Return (X, Y) of the center of cell containing provided text 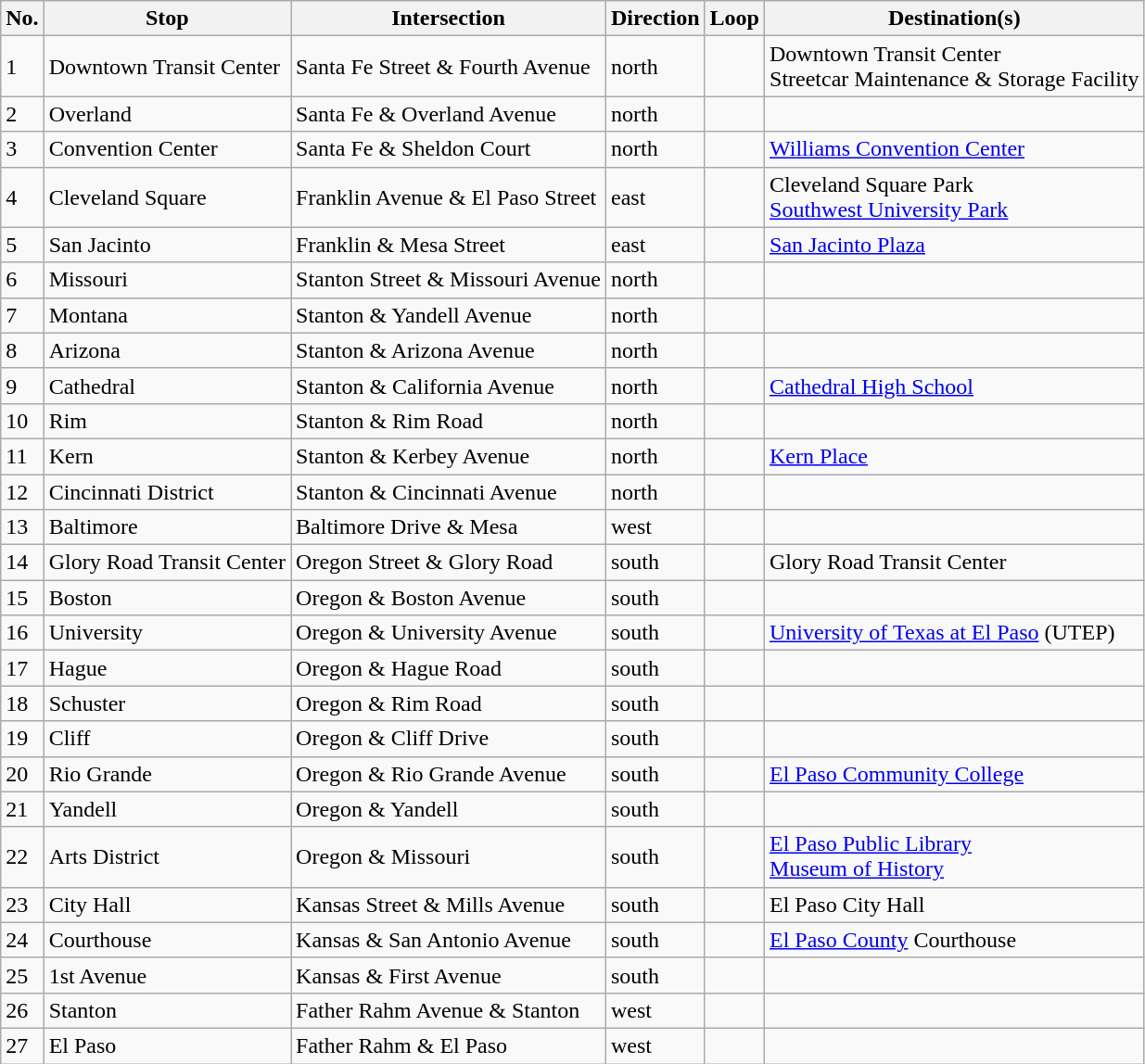
Missouri (167, 280)
16 (22, 633)
1 (22, 67)
El Paso Public LibraryMuseum of History (955, 856)
19 (22, 739)
21 (22, 809)
Oregon & Cliff Drive (449, 739)
10 (22, 421)
Williams Convention Center (955, 149)
Courthouse (167, 940)
El Paso Community College (955, 774)
22 (22, 856)
Baltimore Drive & Mesa (449, 527)
Stanton & Yandell Avenue (449, 315)
Kansas & San Antonio Avenue (449, 940)
8 (22, 350)
3 (22, 149)
2 (22, 114)
Santa Fe Street & Fourth Avenue (449, 67)
Santa Fe & Sheldon Court (449, 149)
Oregon & Rio Grande Avenue (449, 774)
13 (22, 527)
Cliff (167, 739)
Rim (167, 421)
Overland (167, 114)
Cleveland Square ParkSouthwest University Park (955, 196)
Cincinnati District (167, 492)
1st Avenue (167, 975)
El Paso (167, 1045)
Rio Grande (167, 774)
4 (22, 196)
Kansas & First Avenue (449, 975)
Loop (734, 19)
Baltimore (167, 527)
17 (22, 668)
23 (22, 905)
Yandell (167, 809)
26 (22, 1010)
7 (22, 315)
Franklin Avenue & El Paso Street (449, 196)
Stanton & Cincinnati Avenue (449, 492)
24 (22, 940)
Cathedral High School (955, 386)
Arizona (167, 350)
Father Rahm & El Paso (449, 1045)
San Jacinto (167, 245)
University (167, 633)
Kern (167, 456)
Direction (655, 19)
Oregon & Hague Road (449, 668)
27 (22, 1045)
15 (22, 598)
20 (22, 774)
Oregon & Yandell (449, 809)
Destination(s) (955, 19)
Cathedral (167, 386)
University of Texas at El Paso (UTEP) (955, 633)
Stanton & Kerbey Avenue (449, 456)
14 (22, 563)
25 (22, 975)
Convention Center (167, 149)
5 (22, 245)
6 (22, 280)
9 (22, 386)
Oregon & University Avenue (449, 633)
No. (22, 19)
Stanton (167, 1010)
Schuster (167, 703)
Stanton Street & Missouri Avenue (449, 280)
Arts District (167, 856)
Intersection (449, 19)
Downtown Transit CenterStreetcar Maintenance & Storage Facility (955, 67)
Kansas Street & Mills Avenue (449, 905)
11 (22, 456)
Montana (167, 315)
Oregon & Missouri (449, 856)
Stanton & Arizona Avenue (449, 350)
Stanton & California Avenue (449, 386)
12 (22, 492)
Cleveland Square (167, 196)
El Paso County Courthouse (955, 940)
Downtown Transit Center (167, 67)
18 (22, 703)
Boston (167, 598)
Father Rahm Avenue & Stanton (449, 1010)
Oregon & Boston Avenue (449, 598)
Stanton & Rim Road (449, 421)
Stop (167, 19)
Kern Place (955, 456)
Santa Fe & Overland Avenue (449, 114)
Oregon & Rim Road (449, 703)
Oregon Street & Glory Road (449, 563)
Franklin & Mesa Street (449, 245)
City Hall (167, 905)
San Jacinto Plaza (955, 245)
El Paso City Hall (955, 905)
Hague (167, 668)
